Search for the cell housing the specified text and yield its [x, y] center coordinate. 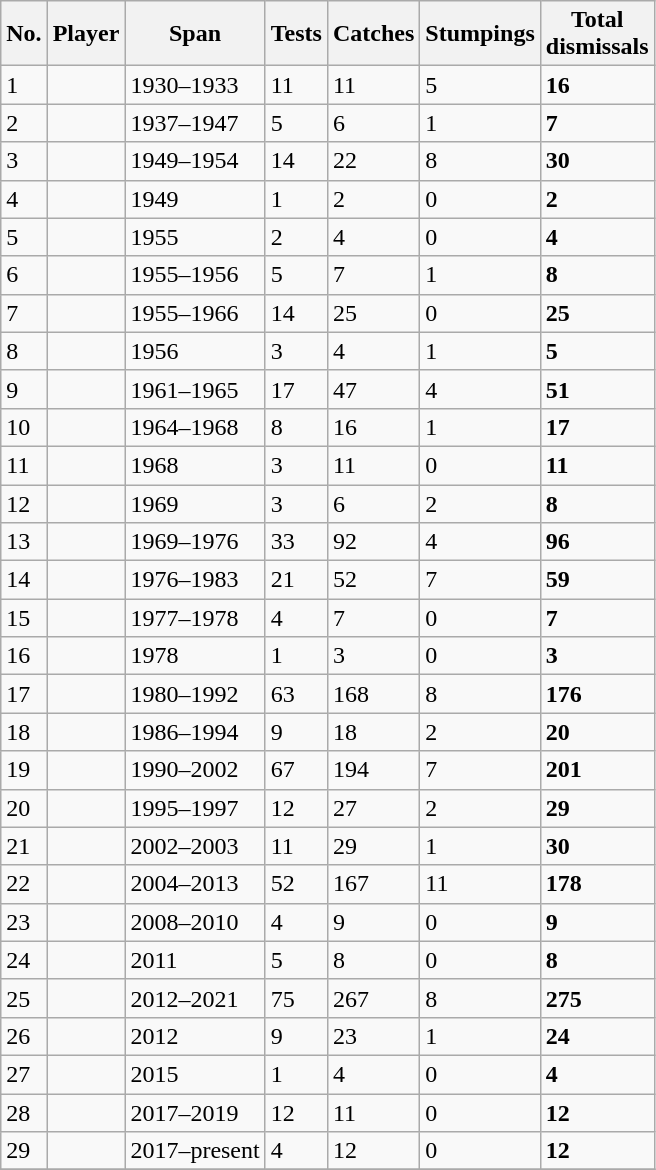
51 [597, 389]
176 [597, 694]
67 [296, 770]
2015 [195, 1074]
1986–1994 [195, 732]
19 [24, 770]
2012–2021 [195, 998]
1977–1978 [195, 618]
13 [24, 542]
59 [597, 580]
1955–1966 [195, 313]
2004–2013 [195, 884]
1976–1983 [195, 580]
75 [296, 998]
2017–present [195, 1151]
1969 [195, 503]
1995–1997 [195, 808]
2017–2019 [195, 1113]
Span [195, 34]
2008–2010 [195, 922]
28 [24, 1113]
267 [373, 998]
2011 [195, 960]
10 [24, 427]
178 [597, 884]
1968 [195, 465]
1969–1976 [195, 542]
194 [373, 770]
2002–2003 [195, 846]
33 [296, 542]
Catches [373, 34]
47 [373, 389]
1949–1954 [195, 161]
1955–1956 [195, 275]
2012 [195, 1036]
1990–2002 [195, 770]
201 [597, 770]
1930–1933 [195, 85]
No. [24, 34]
26 [24, 1036]
1980–1992 [195, 694]
1964–1968 [195, 427]
167 [373, 884]
Totaldismissals [597, 34]
Tests [296, 34]
63 [296, 694]
1955 [195, 237]
1949 [195, 199]
1956 [195, 351]
1978 [195, 656]
96 [597, 542]
1937–1947 [195, 123]
Stumpings [480, 34]
Player [86, 34]
92 [373, 542]
1961–1965 [195, 389]
15 [24, 618]
275 [597, 998]
168 [373, 694]
